Return the [X, Y] coordinate for the center point of the cell that contains the specified text.  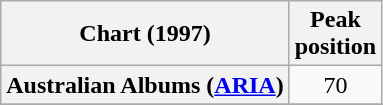
Chart (1997) [145, 34]
Peakposition [335, 34]
Australian Albums (ARIA) [145, 85]
70 [335, 85]
